Return the [x, y] coordinate for the center point of the cell that contains the specified text.  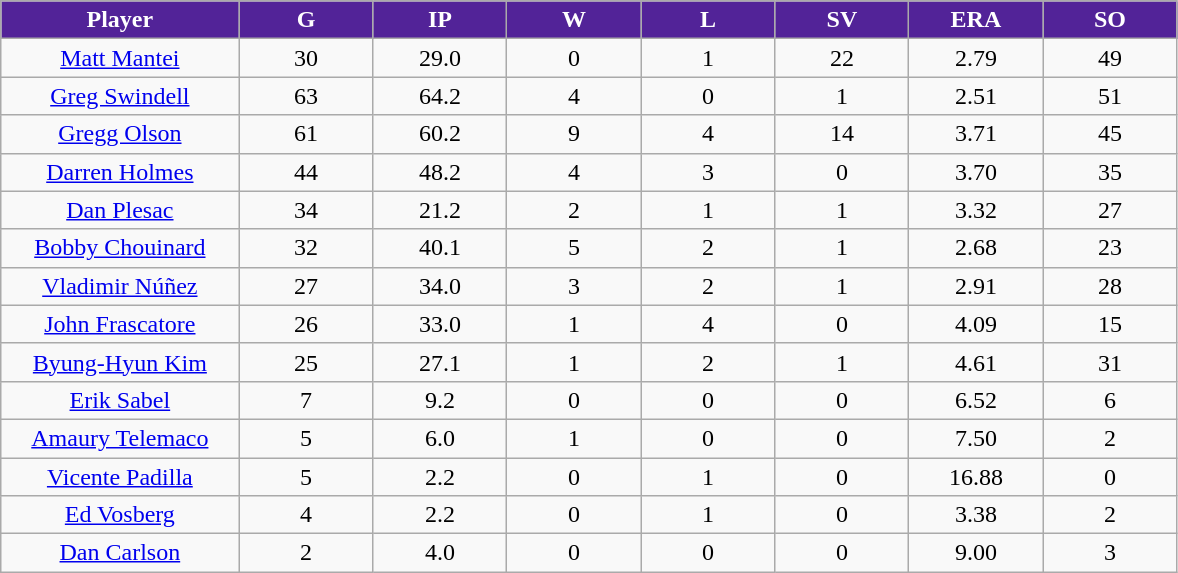
26 [306, 324]
48.2 [440, 172]
21.2 [440, 210]
2.68 [976, 248]
63 [306, 96]
22 [842, 58]
Dan Plesac [120, 210]
6.52 [976, 400]
29.0 [440, 58]
25 [306, 362]
28 [1110, 286]
7 [306, 400]
14 [842, 134]
Vicente Padilla [120, 477]
16.88 [976, 477]
Greg Swindell [120, 96]
6 [1110, 400]
35 [1110, 172]
34.0 [440, 286]
Bobby Chouinard [120, 248]
60.2 [440, 134]
Amaury Telemaco [120, 438]
49 [1110, 58]
3.71 [976, 134]
9.2 [440, 400]
3.38 [976, 515]
9.00 [976, 553]
44 [306, 172]
IP [440, 20]
Matt Mantei [120, 58]
4.61 [976, 362]
John Frascatore [120, 324]
15 [1110, 324]
SV [842, 20]
Gregg Olson [120, 134]
51 [1110, 96]
2.91 [976, 286]
SO [1110, 20]
2.79 [976, 58]
33.0 [440, 324]
40.1 [440, 248]
G [306, 20]
Vladimir Núñez [120, 286]
61 [306, 134]
W [574, 20]
2.51 [976, 96]
32 [306, 248]
9 [574, 134]
Erik Sabel [120, 400]
45 [1110, 134]
Player [120, 20]
3.70 [976, 172]
31 [1110, 362]
4.0 [440, 553]
30 [306, 58]
ERA [976, 20]
6.0 [440, 438]
27.1 [440, 362]
64.2 [440, 96]
Byung-Hyun Kim [120, 362]
L [708, 20]
4.09 [976, 324]
Dan Carlson [120, 553]
Darren Holmes [120, 172]
3.32 [976, 210]
34 [306, 210]
7.50 [976, 438]
Ed Vosberg [120, 515]
23 [1110, 248]
